Identify which cell holds the provided text, then report its (x, y) central coordinate. 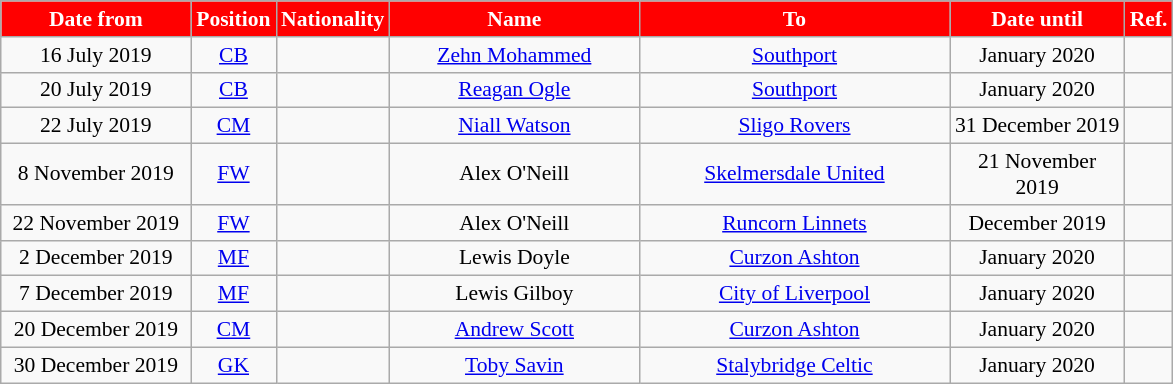
Andrew Scott (514, 330)
21 November 2019 (1038, 174)
Runcorn Linnets (794, 223)
Date until (1038, 19)
Lewis Doyle (514, 258)
Position (234, 19)
Niall Watson (514, 126)
Sligo Rovers (794, 126)
Date from (96, 19)
Skelmersdale United (794, 174)
16 July 2019 (96, 55)
Zehn Mohammed (514, 55)
GK (234, 365)
Nationality (332, 19)
30 December 2019 (96, 365)
2 December 2019 (96, 258)
20 July 2019 (96, 90)
City of Liverpool (794, 294)
Reagan Ogle (514, 90)
To (794, 19)
22 November 2019 (96, 223)
22 July 2019 (96, 126)
8 November 2019 (96, 174)
Lewis Gilboy (514, 294)
31 December 2019 (1038, 126)
7 December 2019 (96, 294)
Toby Savin (514, 365)
Name (514, 19)
December 2019 (1038, 223)
20 December 2019 (96, 330)
Stalybridge Celtic (794, 365)
Ref. (1149, 19)
